From the cell containing the given text, extract its center point as [X, Y] coordinate. 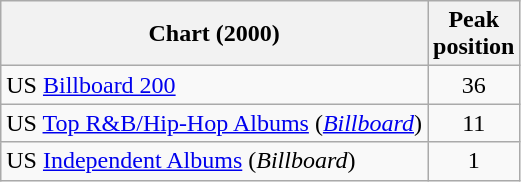
11 [474, 123]
US Top R&B/Hip-Hop Albums (Billboard) [214, 123]
Chart (2000) [214, 34]
US Billboard 200 [214, 85]
Peakposition [474, 34]
36 [474, 85]
US Independent Albums (Billboard) [214, 161]
1 [474, 161]
